Capture the cell that displays the provided text and extract its (X, Y) central coordinate. 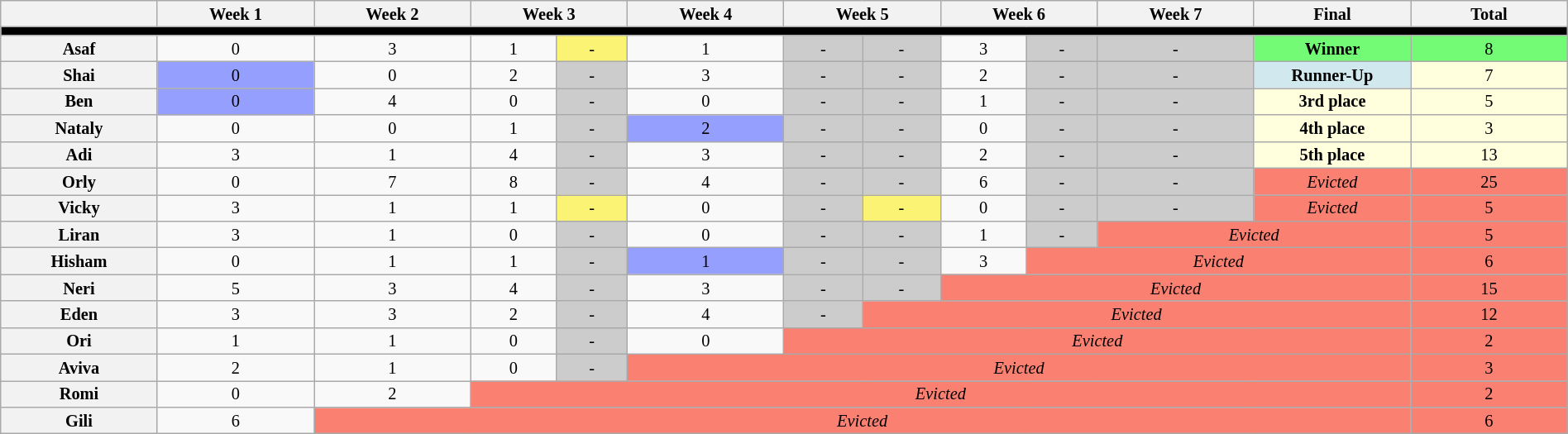
15 (1489, 288)
Week 1 (235, 13)
Romi (79, 393)
Winner (1331, 48)
Hisham (79, 260)
13 (1489, 155)
Week 2 (392, 13)
Vicky (79, 207)
Eden (79, 314)
Adi (79, 155)
Shai (79, 74)
Week 4 (706, 13)
Aviva (79, 367)
Total (1489, 13)
3rd place (1331, 101)
Ben (79, 101)
4th place (1331, 128)
25 (1489, 181)
Liran (79, 234)
Orly (79, 181)
Week 7 (1176, 13)
Week 5 (862, 13)
Ori (79, 341)
Neri (79, 288)
12 (1489, 314)
Final (1331, 13)
5th place (1331, 155)
Gili (79, 420)
Week 3 (549, 13)
Asaf (79, 48)
Week 6 (1019, 13)
Nataly (79, 128)
Runner-Up (1331, 74)
